Scan for the cell matching the given text and deliver its (x, y) coordinate at center. 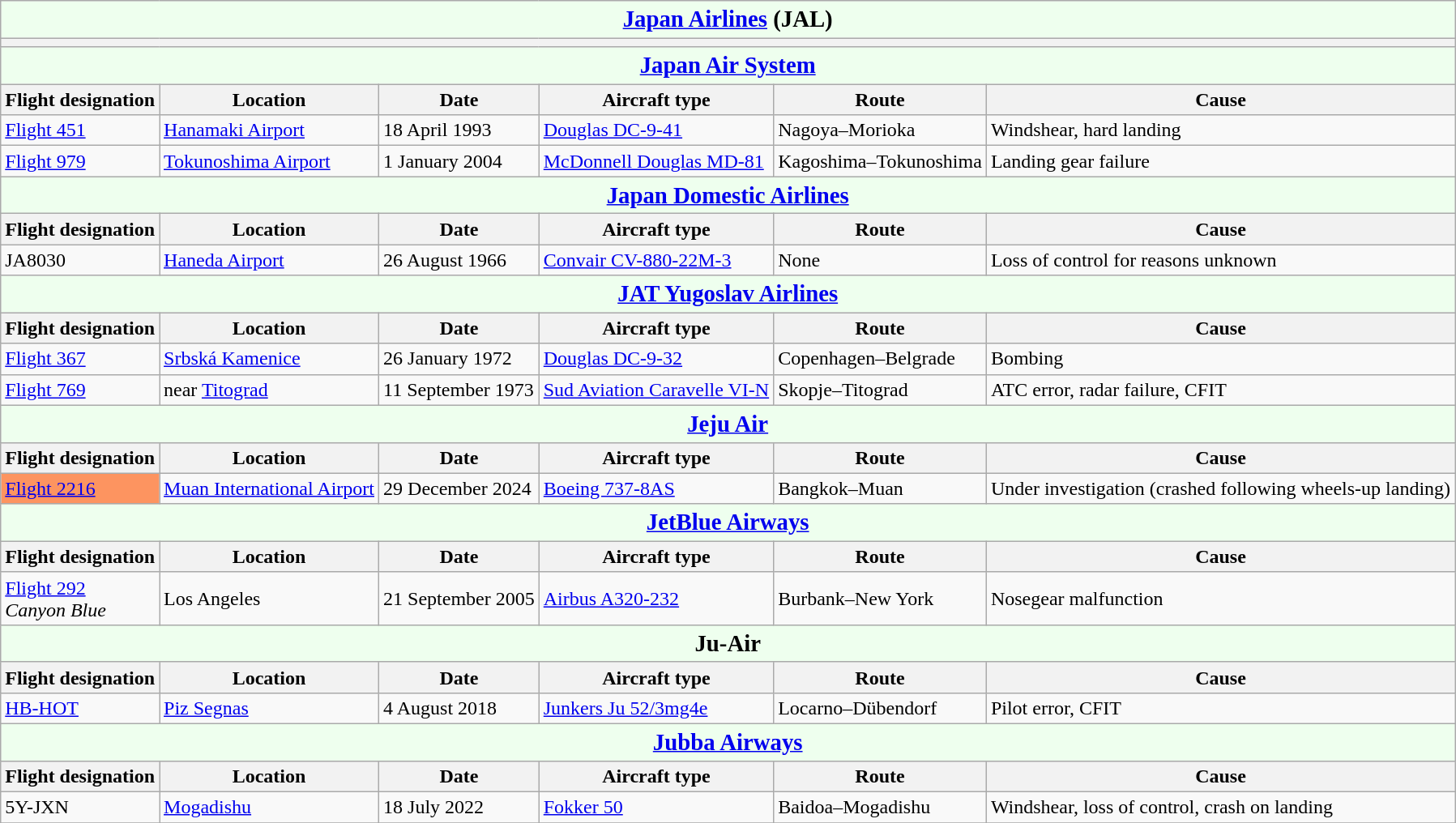
Flight 769 (80, 390)
Copenhagen–Belgrade (880, 359)
Airbus A320-232 (656, 598)
JA8030 (80, 260)
Locarno–Dübendorf (880, 709)
Flight 292Canyon Blue (80, 598)
Boeing 737-8AS (656, 488)
18 April 1993 (459, 130)
Flight 451 (80, 130)
Bombing (1220, 359)
HB-HOT (80, 709)
Haneda Airport (269, 260)
Burbank–New York (880, 598)
Douglas DC-9-32 (656, 359)
Windshear, loss of control, crash on landing (1220, 808)
ATC error, radar failure, CFIT (1220, 390)
None (880, 260)
Douglas DC-9-41 (656, 130)
26 January 1972 (459, 359)
Windshear, hard landing (1220, 130)
Flight 979 (80, 161)
Fokker 50 (656, 808)
Japan Domestic Airlines (728, 195)
Jeju Air (728, 424)
18 July 2022 (459, 808)
Landing gear failure (1220, 161)
Under investigation (crashed following wheels-up landing) (1220, 488)
Flight 367 (80, 359)
Piz Segnas (269, 709)
Nosegear malfunction (1220, 598)
Jubba Airways (728, 743)
JetBlue Airways (728, 522)
Bangkok–Muan (880, 488)
Tokunoshima Airport (269, 161)
5Y-JXN (80, 808)
Japan Air System (728, 66)
Muan International Airport (269, 488)
Hanamaki Airport (269, 130)
Japan Airlines (JAL) (728, 19)
11 September 1973 (459, 390)
Skopje–Titograd (880, 390)
Ju-Air (728, 643)
Srbská Kamenice (269, 359)
Convair CV-880-22M-3 (656, 260)
29 December 2024 (459, 488)
Baidoa–Mogadishu (880, 808)
Pilot error, CFIT (1220, 709)
McDonnell Douglas MD-81 (656, 161)
21 September 2005 (459, 598)
Los Angeles (269, 598)
1 January 2004 (459, 161)
Sud Aviation Caravelle VI-N (656, 390)
Junkers Ju 52/3mg4e (656, 709)
Nagoya–Morioka (880, 130)
near Titograd (269, 390)
4 August 2018 (459, 709)
Mogadishu (269, 808)
JAT Yugoslav Airlines (728, 294)
Kagoshima–Tokunoshima (880, 161)
26 August 1966 (459, 260)
Loss of control for reasons unknown (1220, 260)
Flight 2216 (80, 488)
